From the cell containing the given text, extract its center point as [X, Y] coordinate. 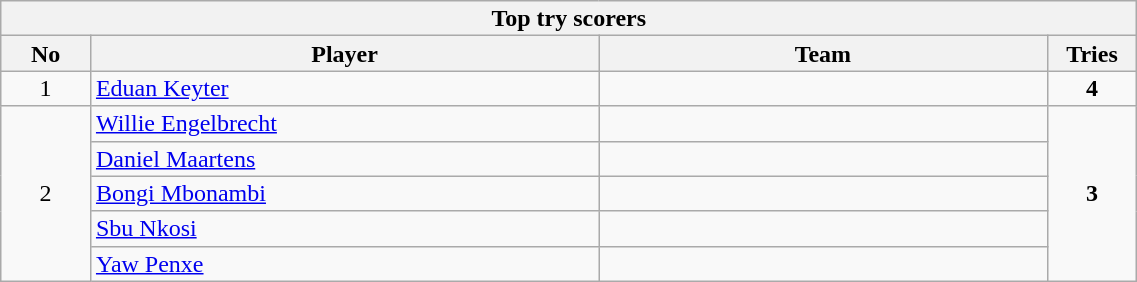
Sbu Nkosi [344, 228]
3 [1092, 194]
4 [1092, 88]
1 [46, 88]
Daniel Maartens [344, 158]
Top try scorers [569, 18]
Bongi Mbonambi [344, 194]
Team [823, 54]
Yaw Penxe [344, 264]
Tries [1092, 54]
Eduan Keyter [344, 88]
Willie Engelbrecht [344, 124]
Player [344, 54]
2 [46, 194]
No [46, 54]
